For the text-containing cell, return its midpoint in (X, Y) coordinate format. 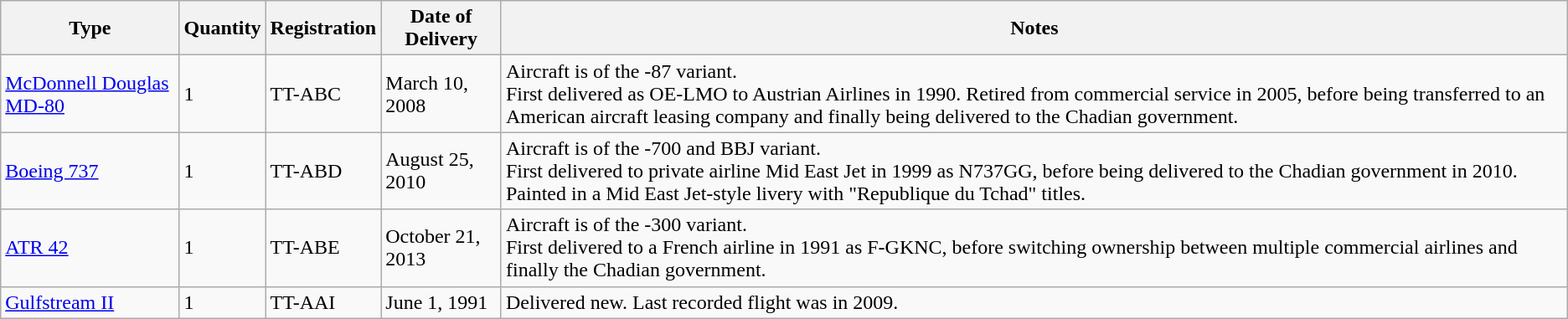
October 21, 2013 (441, 248)
June 1, 1991 (441, 302)
Delivered new. Last recorded flight was in 2009. (1034, 302)
Date of Delivery (441, 28)
TT-AAI (323, 302)
Registration (323, 28)
TT-ABD (323, 171)
Boeing 737 (90, 171)
Quantity (223, 28)
TT-ABE (323, 248)
ATR 42 (90, 248)
McDonnell Douglas MD-80 (90, 94)
Type (90, 28)
Notes (1034, 28)
Gulfstream II (90, 302)
TT-ABC (323, 94)
August 25, 2010 (441, 171)
March 10, 2008 (441, 94)
